Return the [X, Y] coordinate for the center point of the cell that contains the specified text.  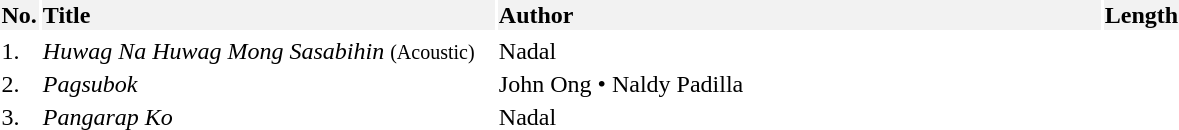
No. [19, 15]
Length [1141, 15]
2. [19, 84]
John Ong • Naldy Padilla [798, 84]
Huwag Na Huwag Mong Sasabihin (Acoustic) [268, 51]
Author [798, 15]
Pagsubok [268, 84]
1. [19, 51]
Title [268, 15]
Nadal [798, 51]
